Detect which cell encompasses the target text, then output its [X, Y] center coordinate. 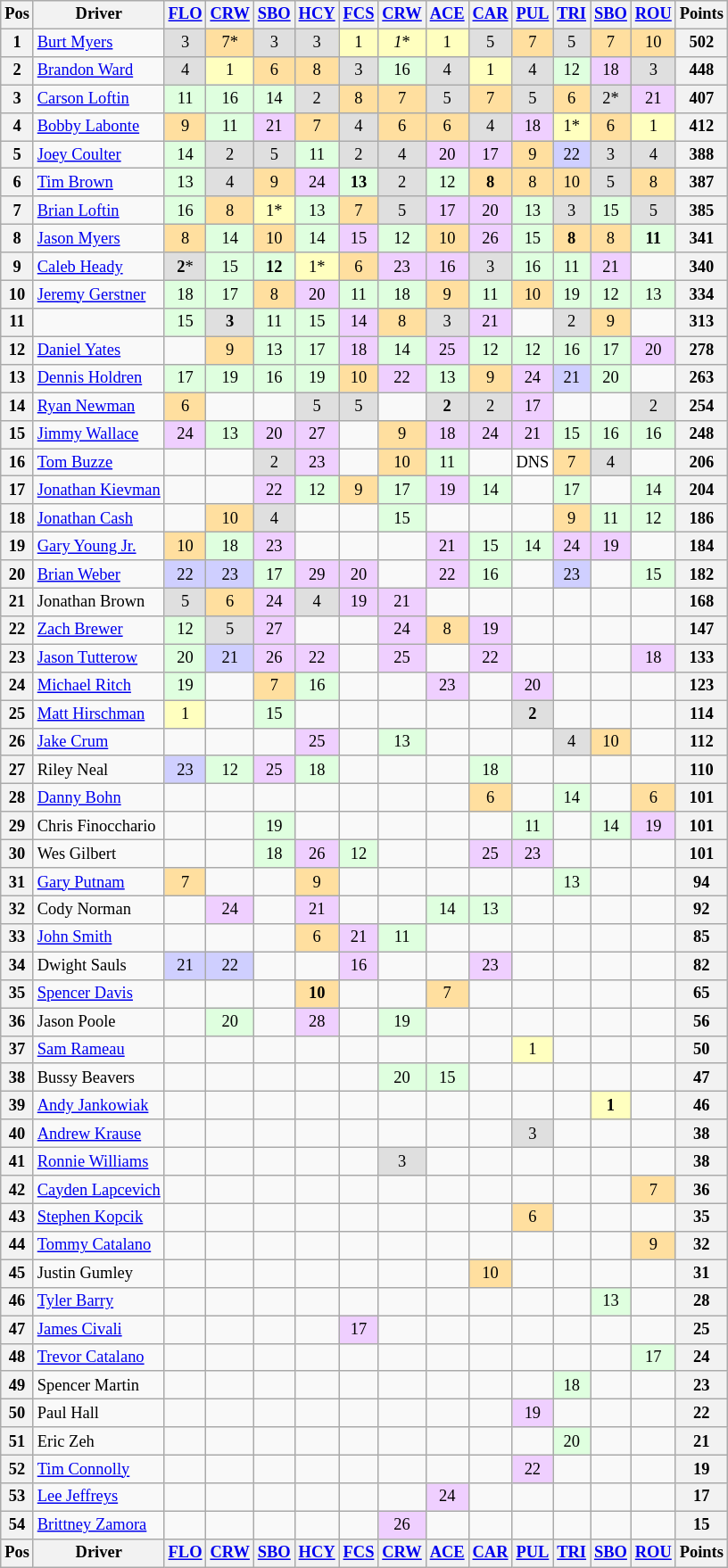
Brian Loftin [98, 210]
Tim Connolly [98, 1470]
James Civali [98, 1329]
448 [701, 71]
278 [701, 350]
Tommy Catalano [98, 1245]
54 [18, 1525]
407 [701, 98]
Tyler Barry [98, 1302]
412 [701, 127]
Paul Hall [98, 1413]
Dennis Holdren [98, 378]
85 [701, 938]
Jason Poole [98, 1022]
Ryan Newman [98, 407]
Jason Tutterow [98, 658]
Andy Jankowiak [98, 1106]
Tom Buzze [98, 462]
Andrew Krause [98, 1133]
341 [701, 239]
184 [701, 546]
114 [701, 714]
248 [701, 433]
Lee Jeffreys [98, 1497]
Wes Gilbert [98, 854]
30 [18, 854]
33 [18, 938]
Cody Norman [98, 910]
Brandon Ward [98, 71]
Jimmy Wallace [98, 433]
Eric Zeh [98, 1441]
Jonathan Brown [98, 603]
43 [18, 1218]
Dwight Sauls [98, 965]
387 [701, 182]
502 [701, 43]
Brian Weber [98, 574]
182 [701, 574]
Riley Neal [98, 771]
Chris Finocchario [98, 826]
39 [18, 1106]
Spencer Martin [98, 1386]
Burt Myers [98, 43]
7* [230, 43]
Bobby Labonte [98, 127]
49 [18, 1386]
Trevor Catalano [98, 1358]
65 [701, 994]
388 [701, 155]
Jeremy Gerstner [98, 294]
45 [18, 1274]
Gary Putnam [98, 881]
112 [701, 742]
Carson Loftin [98, 98]
82 [701, 965]
34 [18, 965]
Matt Hirschman [98, 714]
53 [18, 1497]
313 [701, 323]
Jonathan Cash [98, 519]
Michael Ritch [98, 687]
110 [701, 771]
385 [701, 210]
52 [18, 1470]
44 [18, 1245]
340 [701, 266]
Daniel Yates [98, 350]
John Smith [98, 938]
92 [701, 910]
42 [18, 1190]
204 [701, 491]
Zach Brewer [98, 630]
168 [701, 603]
263 [701, 378]
37 [18, 1049]
51 [18, 1441]
Spencer Davis [98, 994]
56 [701, 1022]
Tim Brown [98, 182]
206 [701, 462]
40 [18, 1133]
186 [701, 519]
254 [701, 407]
147 [701, 630]
Ronnie Williams [98, 1161]
123 [701, 687]
Bussy Beavers [98, 1077]
41 [18, 1161]
Gary Young Jr. [98, 546]
Cayden Lapcevich [98, 1190]
48 [18, 1358]
133 [701, 658]
94 [701, 881]
Justin Gumley [98, 1274]
Jonathan Kievman [98, 491]
Brittney Zamora [98, 1525]
DNS [533, 462]
Jake Crum [98, 742]
Stephen Kopcik [98, 1218]
Sam Rameau [98, 1049]
334 [701, 294]
Danny Bohn [98, 797]
Jason Myers [98, 239]
Joey Coulter [98, 155]
Caleb Heady [98, 266]
